Capture the cell that displays the provided text and extract its [X, Y] central coordinate. 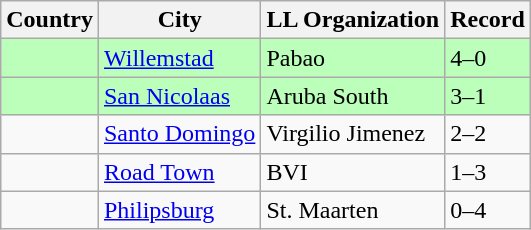
St. Maarten [353, 210]
City [179, 20]
Virgilio Jimenez [353, 134]
1–3 [488, 172]
Aruba South [353, 96]
2–2 [488, 134]
Willemstad [179, 58]
Philipsburg [179, 210]
LL Organization [353, 20]
Record [488, 20]
Road Town [179, 172]
San Nicolaas [179, 96]
BVI [353, 172]
Pabao [353, 58]
Country [50, 20]
0–4 [488, 210]
Santo Domingo [179, 134]
4–0 [488, 58]
3–1 [488, 96]
